Provide the (x, y) coordinate of the cell's center where the given text is located.  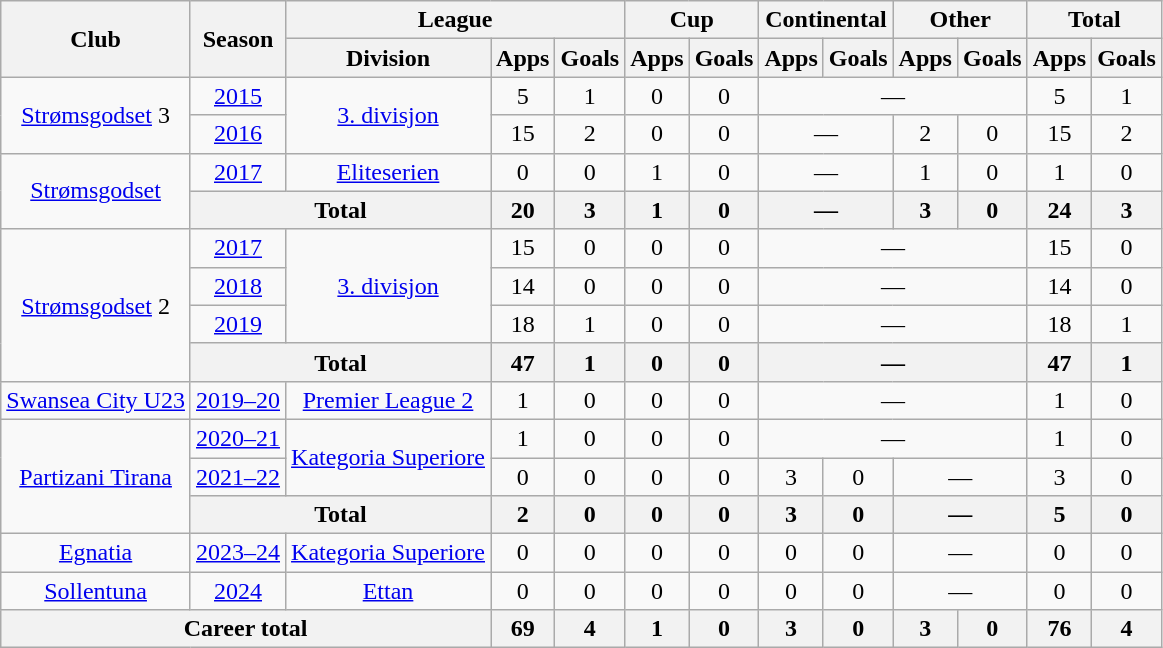
Club (96, 39)
2016 (238, 134)
Premier League 2 (388, 400)
League (456, 20)
Division (388, 58)
2018 (238, 286)
Other (960, 20)
Season (238, 39)
Strømsgodset (96, 191)
Career total (246, 629)
Partizani Tirana (96, 476)
Strømsgodset 3 (96, 115)
76 (1059, 629)
2019 (238, 324)
Swansea City U23 (96, 400)
20 (523, 210)
Eliteserien (388, 172)
2015 (238, 96)
Egnatia (96, 553)
2023–24 (238, 553)
2019–20 (238, 400)
24 (1059, 210)
Ettan (388, 591)
2020–21 (238, 438)
69 (523, 629)
Cup (692, 20)
Sollentuna (96, 591)
2024 (238, 591)
Strømsgodset 2 (96, 305)
Continental (826, 20)
2021–22 (238, 477)
